Extract the [X, Y] coordinate from the center of the cell holding the provided text.  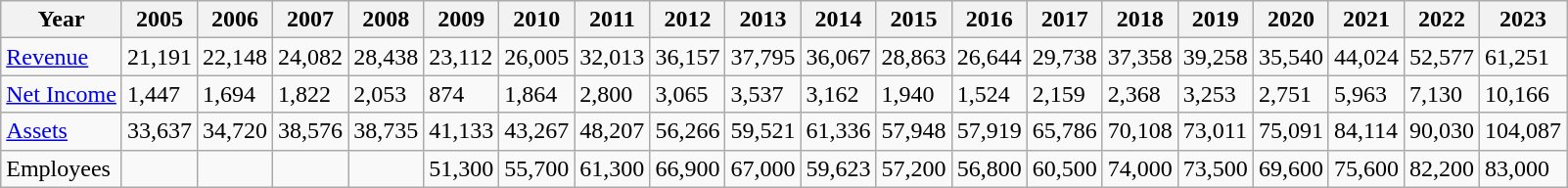
74,000 [1139, 168]
61,251 [1523, 57]
67,000 [763, 168]
83,000 [1523, 168]
44,024 [1366, 57]
51,300 [462, 168]
2020 [1290, 20]
2018 [1139, 20]
3,253 [1216, 94]
2,368 [1139, 94]
104,087 [1523, 131]
38,576 [311, 131]
36,067 [838, 57]
57,919 [989, 131]
2,751 [1290, 94]
2,053 [386, 94]
32,013 [613, 57]
3,065 [687, 94]
41,133 [462, 131]
2008 [386, 20]
90,030 [1441, 131]
75,091 [1290, 131]
2009 [462, 20]
61,300 [613, 168]
61,336 [838, 131]
2,800 [613, 94]
2012 [687, 20]
2005 [159, 20]
82,200 [1441, 168]
3,162 [838, 94]
29,738 [1065, 57]
57,948 [914, 131]
Employees [62, 168]
874 [462, 94]
70,108 [1139, 131]
1,864 [536, 94]
21,191 [159, 57]
2021 [1366, 20]
2019 [1216, 20]
28,438 [386, 57]
56,800 [989, 168]
36,157 [687, 57]
2022 [1441, 20]
26,644 [989, 57]
1,822 [311, 94]
22,148 [235, 57]
2006 [235, 20]
24,082 [311, 57]
35,540 [1290, 57]
1,694 [235, 94]
Revenue [62, 57]
59,623 [838, 168]
2011 [613, 20]
52,577 [1441, 57]
1,447 [159, 94]
59,521 [763, 131]
39,258 [1216, 57]
23,112 [462, 57]
48,207 [613, 131]
10,166 [1523, 94]
Assets [62, 131]
37,358 [1139, 57]
2017 [1065, 20]
26,005 [536, 57]
65,786 [1065, 131]
Net Income [62, 94]
56,266 [687, 131]
1,524 [989, 94]
2,159 [1065, 94]
38,735 [386, 131]
2023 [1523, 20]
43,267 [536, 131]
1,940 [914, 94]
57,200 [914, 168]
Year [62, 20]
3,537 [763, 94]
33,637 [159, 131]
28,863 [914, 57]
5,963 [1366, 94]
2016 [989, 20]
2010 [536, 20]
2015 [914, 20]
69,600 [1290, 168]
73,011 [1216, 131]
2007 [311, 20]
66,900 [687, 168]
7,130 [1441, 94]
60,500 [1065, 168]
55,700 [536, 168]
2013 [763, 20]
37,795 [763, 57]
2014 [838, 20]
84,114 [1366, 131]
34,720 [235, 131]
75,600 [1366, 168]
73,500 [1216, 168]
